Return (x, y) of the center of cell containing provided text 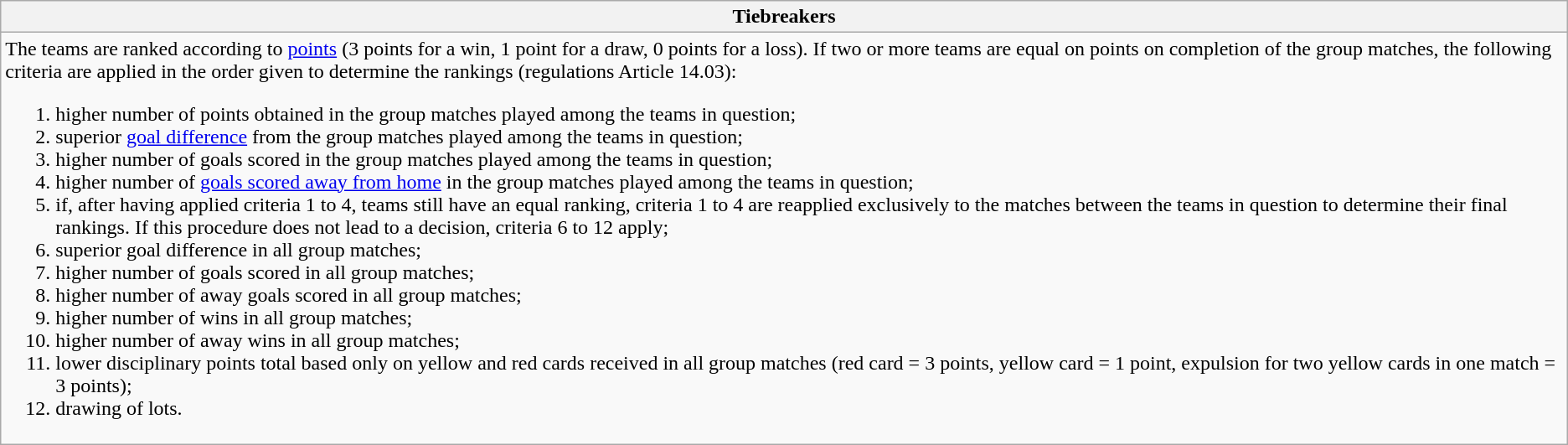
Tiebreakers (784, 17)
